For the text-containing cell, return its midpoint in (X, Y) coordinate format. 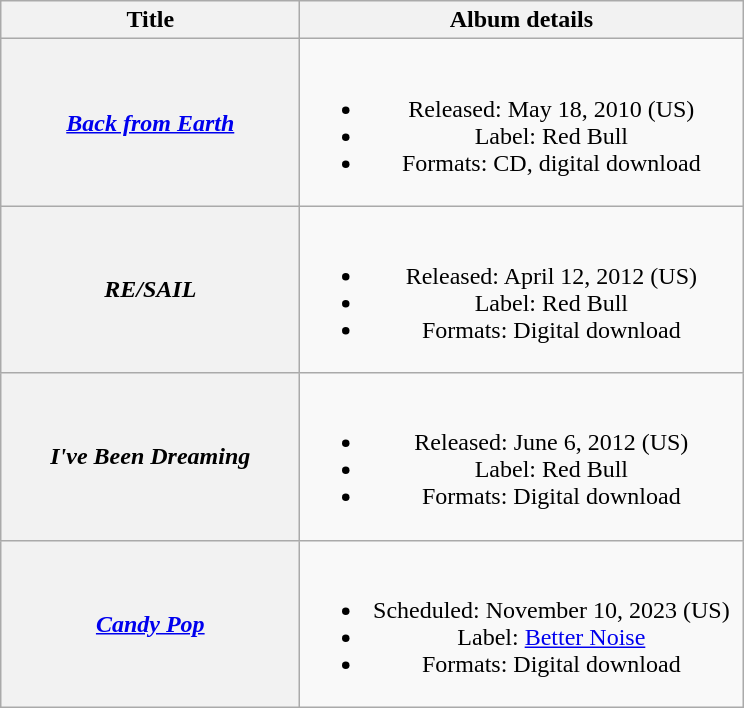
Back from Earth (150, 122)
Released: April 12, 2012 (US)Label: Red BullFormats: Digital download (522, 290)
Title (150, 20)
Scheduled: November 10, 2023 (US)Label: Better NoiseFormats: Digital download (522, 624)
Released: May 18, 2010 (US)Label: Red BullFormats: CD, digital download (522, 122)
I've Been Dreaming (150, 456)
Released: June 6, 2012 (US)Label: Red BullFormats: Digital download (522, 456)
RE/SAIL (150, 290)
Album details (522, 20)
Candy Pop (150, 624)
